Find where the given text appears and provide that cell's center as [x, y] coordinate. 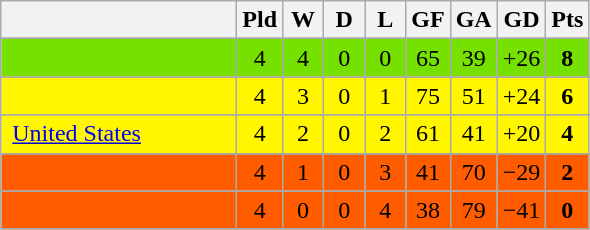
61 [428, 134]
GA [474, 20]
GF [428, 20]
GD [522, 20]
−29 [522, 172]
D [344, 20]
+24 [522, 96]
+20 [522, 134]
United States [119, 134]
Pts [568, 20]
38 [428, 210]
−41 [522, 210]
79 [474, 210]
51 [474, 96]
W [304, 20]
6 [568, 96]
39 [474, 58]
65 [428, 58]
L [386, 20]
+26 [522, 58]
Pld [260, 20]
75 [428, 96]
8 [568, 58]
70 [474, 172]
